Pinpoint the cell where the given text exists, returning its [X, Y] midpoint coordinate. 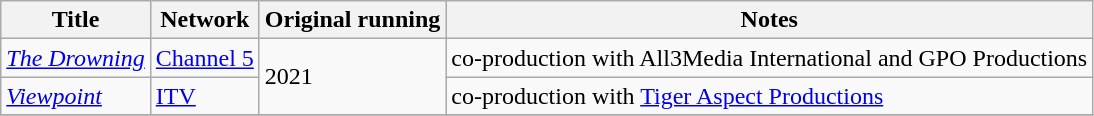
2021 [352, 77]
co-production with All3Media International and GPO Productions [770, 58]
Viewpoint [76, 96]
Network [204, 20]
Notes [770, 20]
Original running [352, 20]
Title [76, 20]
ITV [204, 96]
Channel 5 [204, 58]
The Drowning [76, 58]
co-production with Tiger Aspect Productions [770, 96]
